Extract the (X, Y) coordinate from the center of the cell holding the provided text.  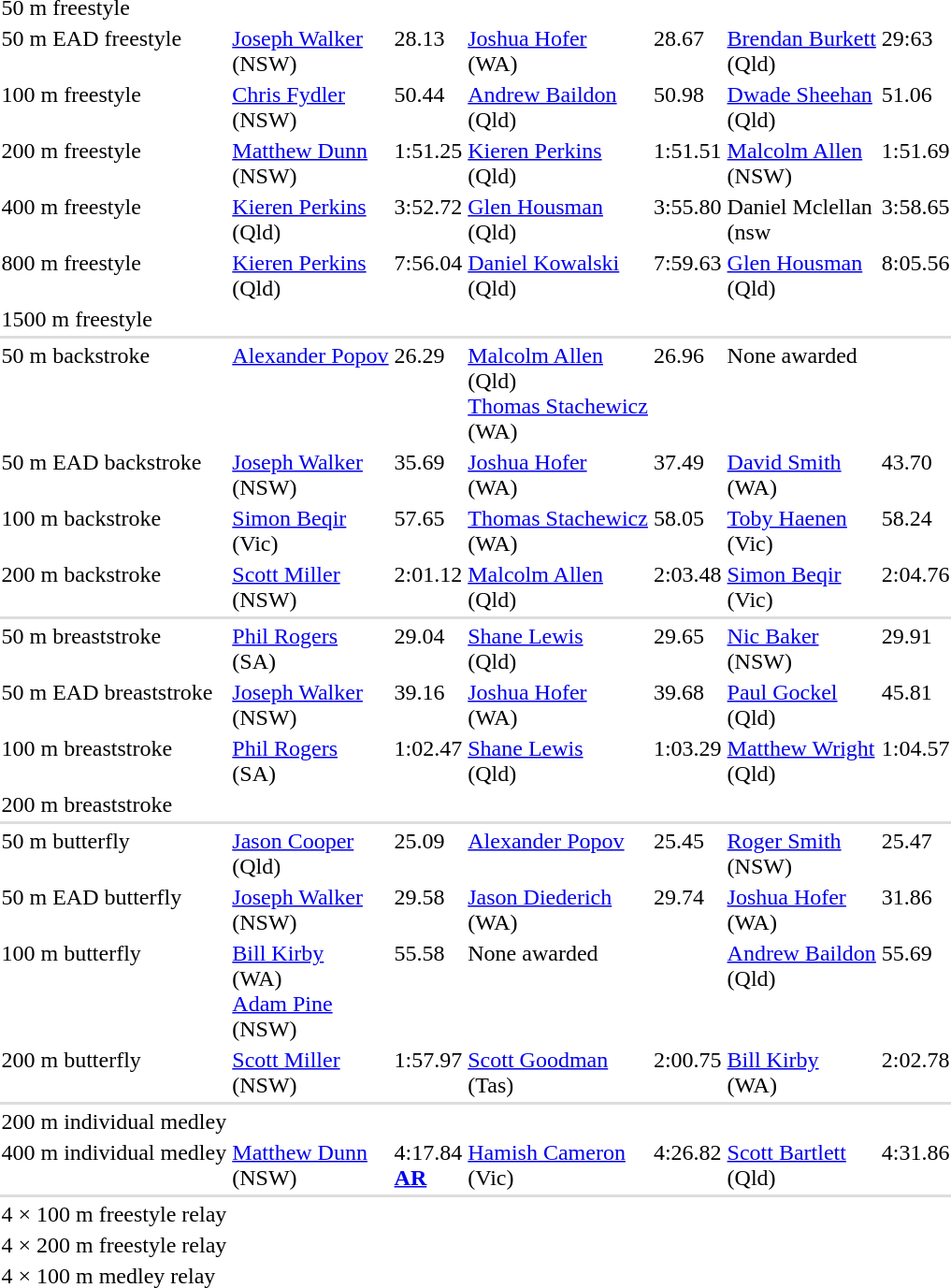
37.49 (687, 475)
50.98 (687, 107)
David Smith (WA) (801, 475)
1:57.97 (428, 1072)
Malcolm Allen (Qld)Thomas Stachewicz (WA) (558, 393)
29.58 (428, 909)
Roger Smith (NSW) (801, 853)
Thomas Stachewicz (WA) (558, 531)
29.65 (687, 649)
800 m freestyle (114, 275)
Scott Bartlett (Qld) (801, 1165)
50 m EAD breaststroke (114, 705)
4:26.82 (687, 1165)
2:00.75 (687, 1072)
7:59.63 (687, 275)
51.06 (915, 107)
3:52.72 (428, 219)
2:01.12 (428, 587)
57.65 (428, 531)
200 m backstroke (114, 587)
100 m butterfly (114, 991)
45.81 (915, 705)
Bill Kirby (WA) (801, 1072)
400 m freestyle (114, 219)
200 m freestyle (114, 163)
4:17.84AR (428, 1165)
25.09 (428, 853)
29.04 (428, 649)
26.96 (687, 393)
Bill Kirby (WA)Adam Pine (NSW) (310, 991)
26.29 (428, 393)
50 m backstroke (114, 393)
Toby Haenen (Vic) (801, 531)
1:04.57 (915, 761)
Dwade Sheehan (Qld) (801, 107)
8:05.56 (915, 275)
28.13 (428, 51)
Nic Baker (NSW) (801, 649)
39.68 (687, 705)
28.67 (687, 51)
2:03.48 (687, 587)
Malcolm Allen (NSW) (801, 163)
25.45 (687, 853)
29:63 (915, 51)
55.69 (915, 991)
7:56.04 (428, 275)
Daniel Kowalski (Qld) (558, 275)
1500 m freestyle (114, 319)
Brendan Burkett (Qld) (801, 51)
Hamish Cameron (Vic) (558, 1165)
4:31.86 (915, 1165)
Scott Goodman (Tas) (558, 1072)
Matthew Wright (Qld) (801, 761)
Malcolm Allen (Qld) (558, 587)
2:04.76 (915, 587)
50 m butterfly (114, 853)
1:02.47 (428, 761)
Daniel Mclellan (nsw (801, 219)
1:51.25 (428, 163)
25.47 (915, 853)
31.86 (915, 909)
39.16 (428, 705)
1:51.51 (687, 163)
50 m EAD butterfly (114, 909)
29.91 (915, 649)
50.44 (428, 107)
100 m breaststroke (114, 761)
2:02.78 (915, 1072)
Jason Cooper (Qld) (310, 853)
3:58.65 (915, 219)
50 m EAD freestyle (114, 51)
43.70 (915, 475)
200 m breaststroke (114, 804)
Chris Fydler (NSW) (310, 107)
35.69 (428, 475)
58.05 (687, 531)
50 m breaststroke (114, 649)
29.74 (687, 909)
58.24 (915, 531)
100 m freestyle (114, 107)
1:03.29 (687, 761)
200 m butterfly (114, 1072)
50 m EAD backstroke (114, 475)
400 m individual medley (114, 1165)
100 m backstroke (114, 531)
55.58 (428, 991)
4 × 200 m freestyle relay (114, 1245)
3:55.80 (687, 219)
1:51.69 (915, 163)
Paul Gockel (Qld) (801, 705)
4 × 100 m freestyle relay (114, 1214)
Jason Diederich (WA) (558, 909)
200 m individual medley (114, 1122)
